Determine the (X, Y) coordinate at the center of the cell enclosing the given text.  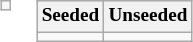
Unseeded (148, 16)
Seeded (70, 16)
